Identify which cell holds the provided text, then report its [X, Y] central coordinate. 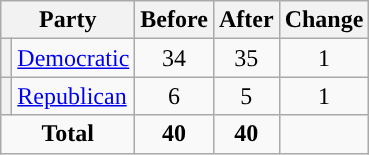
5 [246, 96]
34 [174, 58]
Party [68, 20]
35 [246, 58]
Total [68, 134]
Democratic [74, 58]
After [246, 20]
Before [174, 20]
Change [324, 20]
Republican [74, 96]
6 [174, 96]
